For the text-containing cell, return its midpoint in [x, y] coordinate format. 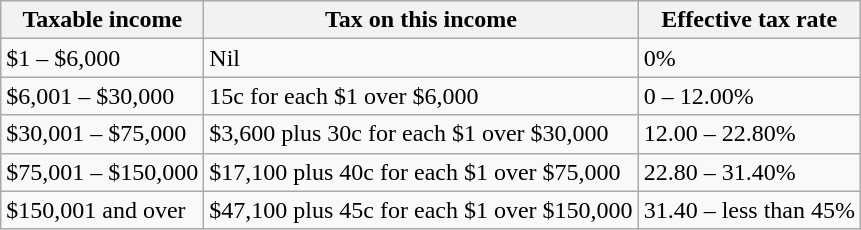
12.00 – 22.80% [749, 134]
$3,600 plus 30c for each $1 over $30,000 [421, 134]
22.80 – 31.40% [749, 172]
Effective tax rate [749, 20]
0 – 12.00% [749, 96]
$1 – $6,000 [102, 58]
$75,001 – $150,000 [102, 172]
$30,001 – $75,000 [102, 134]
$150,001 and over [102, 210]
15c for each $1 over $6,000 [421, 96]
Nil [421, 58]
31.40 – less than 45% [749, 210]
Tax on this income [421, 20]
$6,001 – $30,000 [102, 96]
$17,100 plus 40c for each $1 over $75,000 [421, 172]
Taxable income [102, 20]
0% [749, 58]
$47,100 plus 45c for each $1 over $150,000 [421, 210]
